Provide the (X, Y) coordinate of the cell's center where the given text is located.  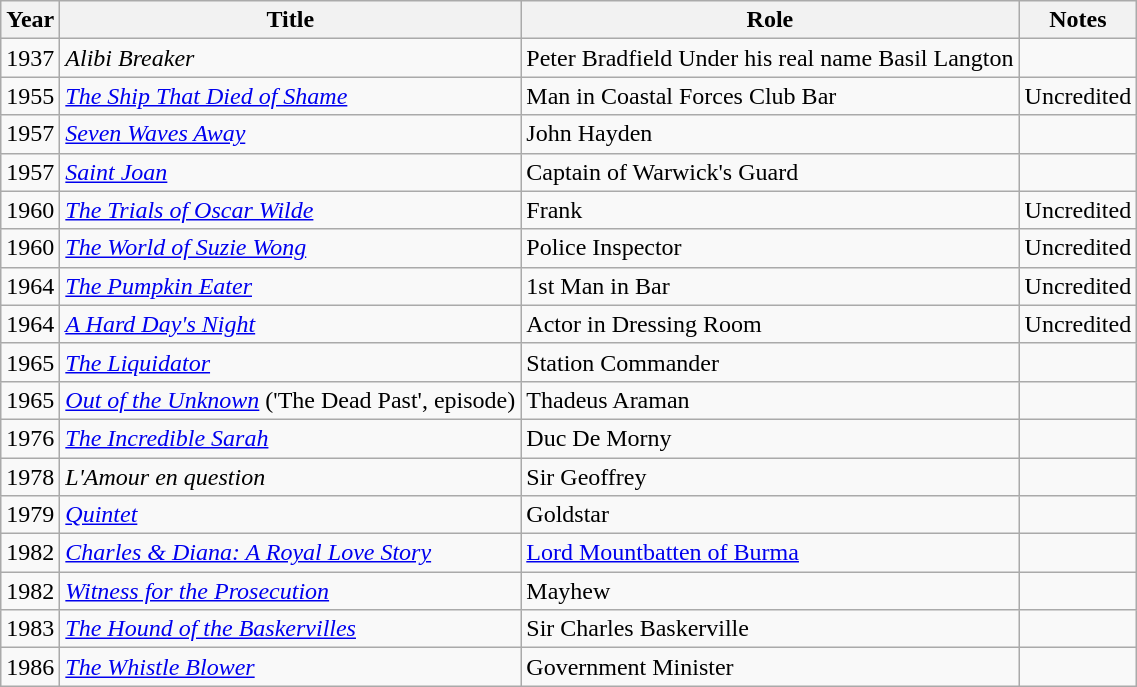
Captain of Warwick's Guard (770, 172)
Saint Joan (290, 172)
The Hound of the Baskervilles (290, 629)
Actor in Dressing Room (770, 324)
L'Amour en question (290, 477)
Title (290, 20)
Duc De Morny (770, 438)
Thadeus Araman (770, 400)
Year (30, 20)
Goldstar (770, 515)
Sir Geoffrey (770, 477)
Frank (770, 210)
The Trials of Oscar Wilde (290, 210)
Sir Charles Baskerville (770, 629)
1983 (30, 629)
The Pumpkin Eater (290, 286)
Charles & Diana: A Royal Love Story (290, 553)
1979 (30, 515)
Man in Coastal Forces Club Bar (770, 96)
The Ship That Died of Shame (290, 96)
Mayhew (770, 591)
Station Commander (770, 362)
1st Man in Bar (770, 286)
Government Minister (770, 667)
Police Inspector (770, 248)
Alibi Breaker (290, 58)
The Whistle Blower (290, 667)
The Incredible Sarah (290, 438)
John Hayden (770, 134)
Seven Waves Away (290, 134)
Quintet (290, 515)
Peter Bradfield Under his real name Basil Langton (770, 58)
1986 (30, 667)
A Hard Day's Night (290, 324)
Role (770, 20)
The World of Suzie Wong (290, 248)
1978 (30, 477)
Notes (1078, 20)
1955 (30, 96)
1976 (30, 438)
The Liquidator (290, 362)
1937 (30, 58)
Out of the Unknown ('The Dead Past', episode) (290, 400)
Lord Mountbatten of Burma (770, 553)
Witness for the Prosecution (290, 591)
